From the cell containing the given text, extract its center point as [X, Y] coordinate. 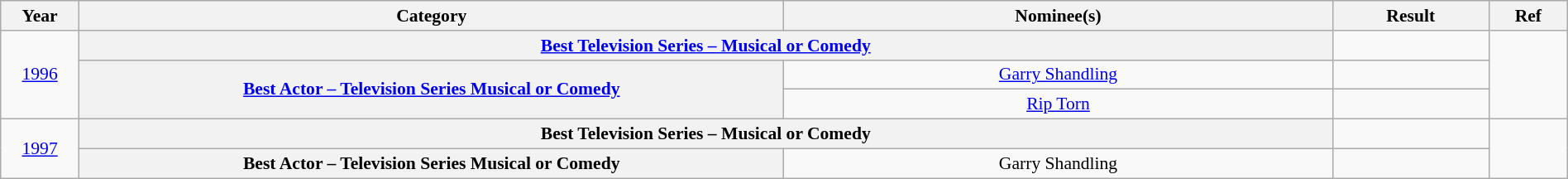
Year [40, 16]
Nominee(s) [1059, 16]
Category [432, 16]
1996 [40, 75]
1997 [40, 149]
Rip Torn [1059, 104]
Ref [1528, 16]
Result [1411, 16]
